Return the (X, Y) coordinate for the center point of the cell that contains the specified text.  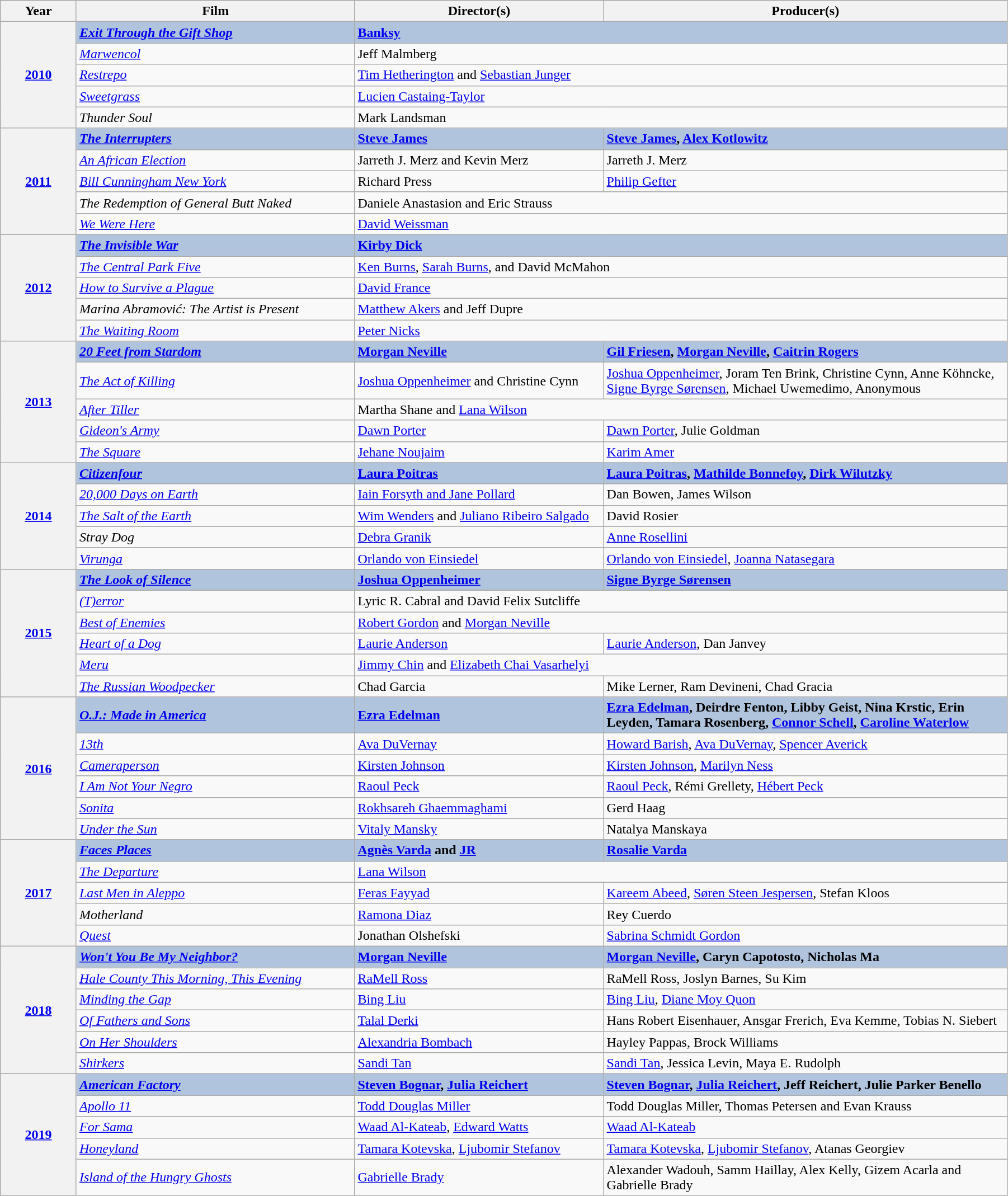
2019 (39, 1134)
Richard Press (479, 181)
Sandi Tan, Jessica Levin, Maya E. Rudolph (806, 1063)
Iain Forsyth and Jane Pollard (479, 495)
Faces Places (215, 850)
Martha Shane and Lana Wilson (681, 409)
Jeff Malmberg (681, 54)
Ramona Diaz (479, 914)
Heart of a Dog (215, 644)
Kareem Abeed, Søren Steen Jespersen, Stefan Kloos (806, 893)
Natalya Manskaya (806, 829)
Kirby Dick (681, 245)
Of Fathers and Sons (215, 1021)
Gil Friesen, Morgan Neville, Caitrin Rogers (806, 352)
Robert Gordon and Morgan Neville (681, 623)
Apollo 11 (215, 1106)
Laura Poitras, Mathilde Bonnefoy, Dirk Wilutzky (806, 473)
Best of Enemies (215, 623)
Sweetgrass (215, 96)
Steven Bognar, Julia Reichert (479, 1085)
2013 (39, 402)
David Rosier (806, 516)
The Square (215, 452)
Laurie Anderson, Dan Janvey (806, 644)
David France (681, 288)
Ezra Edelman, Deirdre Fenton, Libby Geist, Nina Krstic, Erin Leyden, Tamara Rosenberg, Connor Schell, Caroline Waterlow (806, 715)
Talal Derki (479, 1021)
Lucien Castaing-Taylor (681, 96)
Matthew Akers and Jeff Dupre (681, 309)
(T)error (215, 601)
Chad Garcia (479, 686)
Rosalie Varda (806, 850)
Raoul Peck (479, 787)
Karim Amer (806, 452)
Laurie Anderson (479, 644)
Jimmy Chin and Elizabeth Chai Vasarhelyi (681, 665)
Director(s) (479, 11)
Joshua Oppenheimer (479, 580)
Island of the Hungry Ghosts (215, 1177)
The Interrupters (215, 139)
Honeyland (215, 1148)
Shirkers (215, 1063)
The Look of Silence (215, 580)
Marina Abramović: The Artist is Present (215, 309)
Steve James (479, 139)
Alexandria Bombach (479, 1042)
2011 (39, 181)
Last Men in Aleppo (215, 893)
Waad Al-Kateab (806, 1127)
Gabrielle Brady (479, 1177)
Gerd Haag (806, 808)
13th (215, 744)
Alexander Wadouh, Samm Haillay, Alex Kelly, Gizem Acarla and Gabrielle Brady (806, 1177)
Rokhsareh Ghaemmaghami (479, 808)
Waad Al-Kateab, Edward Watts (479, 1127)
Sabrina Schmidt Gordon (806, 935)
Bill Cunningham New York (215, 181)
Marwencol (215, 54)
Ava DuVernay (479, 744)
Feras Fayyad (479, 893)
Thunder Soul (215, 117)
Dawn Porter (479, 431)
Bing Liu, Diane Moy Quon (806, 1000)
Jarreth J. Merz and Kevin Merz (479, 160)
2016 (39, 769)
Steven Bognar, Julia Reichert, Jeff Reichert, Julie Parker Benello (806, 1085)
Rey Cuerdo (806, 914)
The Act of Killing (215, 380)
Tamara Kotevska, Ljubomir Stefanov (479, 1148)
Meru (215, 665)
Restrepo (215, 75)
Year (39, 11)
Minding the Gap (215, 1000)
David Weissman (681, 224)
Tamara Kotevska, Ljubomir Stefanov, Atanas Georgiev (806, 1148)
Sonita (215, 808)
Motherland (215, 914)
2012 (39, 288)
Quest (215, 935)
The Salt of the Earth (215, 516)
Under the Sun (215, 829)
Joshua Oppenheimer and Christine Cynn (479, 380)
On Her Shoulders (215, 1042)
Orlando von Einsiedel (479, 558)
Steve James, Alex Kotlowitz (806, 139)
Lyric R. Cabral and David Felix Sutcliffe (681, 601)
Dan Bowen, James Wilson (806, 495)
Hayley Pappas, Brock Williams (806, 1042)
The Redemption of General Butt Naked (215, 203)
2010 (39, 75)
Joshua Oppenheimer, Joram Ten Brink, Christine Cynn, Anne Köhncke, Signe Byrge Sørensen, Michael Uwemedimo, Anonymous (806, 380)
Kirsten Johnson (479, 765)
After Tiller (215, 409)
The Russian Woodpecker (215, 686)
The Invisible War (215, 245)
We Were Here (215, 224)
Hale County This Morning, This Evening (215, 978)
Ken Burns, Sarah Burns, and David McMahon (681, 267)
Exit Through the Gift Shop (215, 32)
RaMell Ross, Joslyn Barnes, Su Kim (806, 978)
Jehane Noujaim (479, 452)
For Sama (215, 1127)
Philip Gefter (806, 181)
2014 (39, 516)
Sandi Tan (479, 1063)
RaMell Ross (479, 978)
Peter Nicks (681, 331)
Signe Byrge Sørensen (806, 580)
Wim Wenders and Juliano Ribeiro Salgado (479, 516)
Anne Rosellini (806, 537)
2017 (39, 893)
Vitaly Mansky (479, 829)
Agnès Varda and JR (479, 850)
20,000 Days on Earth (215, 495)
Hans Robert Eisenhauer, Ansgar Frerich, Eva Kemme, Tobias N. Siebert (806, 1021)
An African Election (215, 160)
Banksy (681, 32)
Laura Poitras (479, 473)
Tim Hetherington and Sebastian Junger (681, 75)
Jonathan Olshefski (479, 935)
American Factory (215, 1085)
Producer(s) (806, 11)
Jarreth J. Merz (806, 160)
Howard Barish, Ava DuVernay, Spencer Averick (806, 744)
Citizenfour (215, 473)
Cameraperson (215, 765)
Morgan Neville, Caryn Capotosto, Nicholas Ma (806, 957)
O.J.: Made in America (215, 715)
Todd Douglas Miller, Thomas Petersen and Evan Krauss (806, 1106)
Bing Liu (479, 1000)
Ezra Edelman (479, 715)
Virunga (215, 558)
The Waiting Room (215, 331)
The Central Park Five (215, 267)
Todd Douglas Miller (479, 1106)
I Am Not Your Negro (215, 787)
Won't You Be My Neighbor? (215, 957)
Film (215, 11)
Dawn Porter, Julie Goldman (806, 431)
Stray Dog (215, 537)
Gideon's Army (215, 431)
Kirsten Johnson, Marilyn Ness (806, 765)
How to Survive a Plague (215, 288)
2015 (39, 633)
20 Feet from Stardom (215, 352)
The Departure (215, 872)
Daniele Anastasion and Eric Strauss (681, 203)
Raoul Peck, Rémi Grellety, Hébert Peck (806, 787)
2018 (39, 1010)
Mark Landsman (681, 117)
Lana Wilson (681, 872)
Debra Granik (479, 537)
Mike Lerner, Ram Devineni, Chad Gracia (806, 686)
Orlando von Einsiedel, Joanna Natasegara (806, 558)
